Provide the [x, y] coordinate of the cell's center where the given text is located.  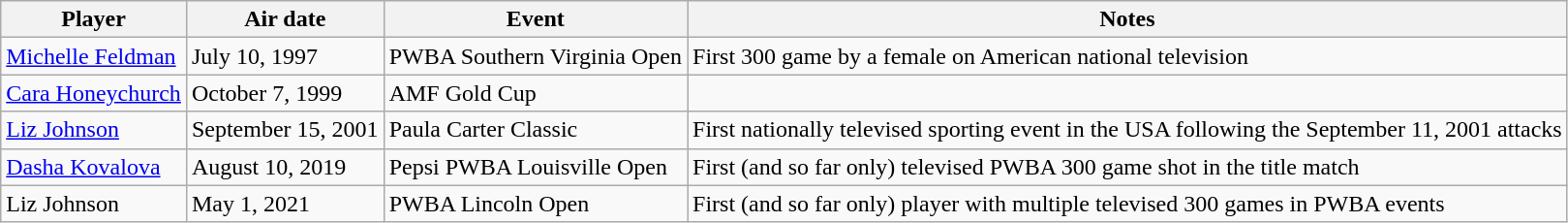
Air date [285, 19]
First nationally televised sporting event in the USA following the September 11, 2001 attacks [1127, 130]
Pepsi PWBA Louisville Open [535, 167]
First 300 game by a female on American national television [1127, 56]
Notes [1127, 19]
Player [94, 19]
PWBA Lincoln Open [535, 204]
August 10, 2019 [285, 167]
July 10, 1997 [285, 56]
First (and so far only) player with multiple televised 300 games in PWBA events [1127, 204]
September 15, 2001 [285, 130]
PWBA Southern Virginia Open [535, 56]
Event [535, 19]
May 1, 2021 [285, 204]
Dasha Kovalova [94, 167]
October 7, 1999 [285, 93]
Michelle Feldman [94, 56]
Cara Honeychurch [94, 93]
AMF Gold Cup [535, 93]
First (and so far only) televised PWBA 300 game shot in the title match [1127, 167]
Paula Carter Classic [535, 130]
